Detect which cell encompasses the target text, then output its (X, Y) center coordinate. 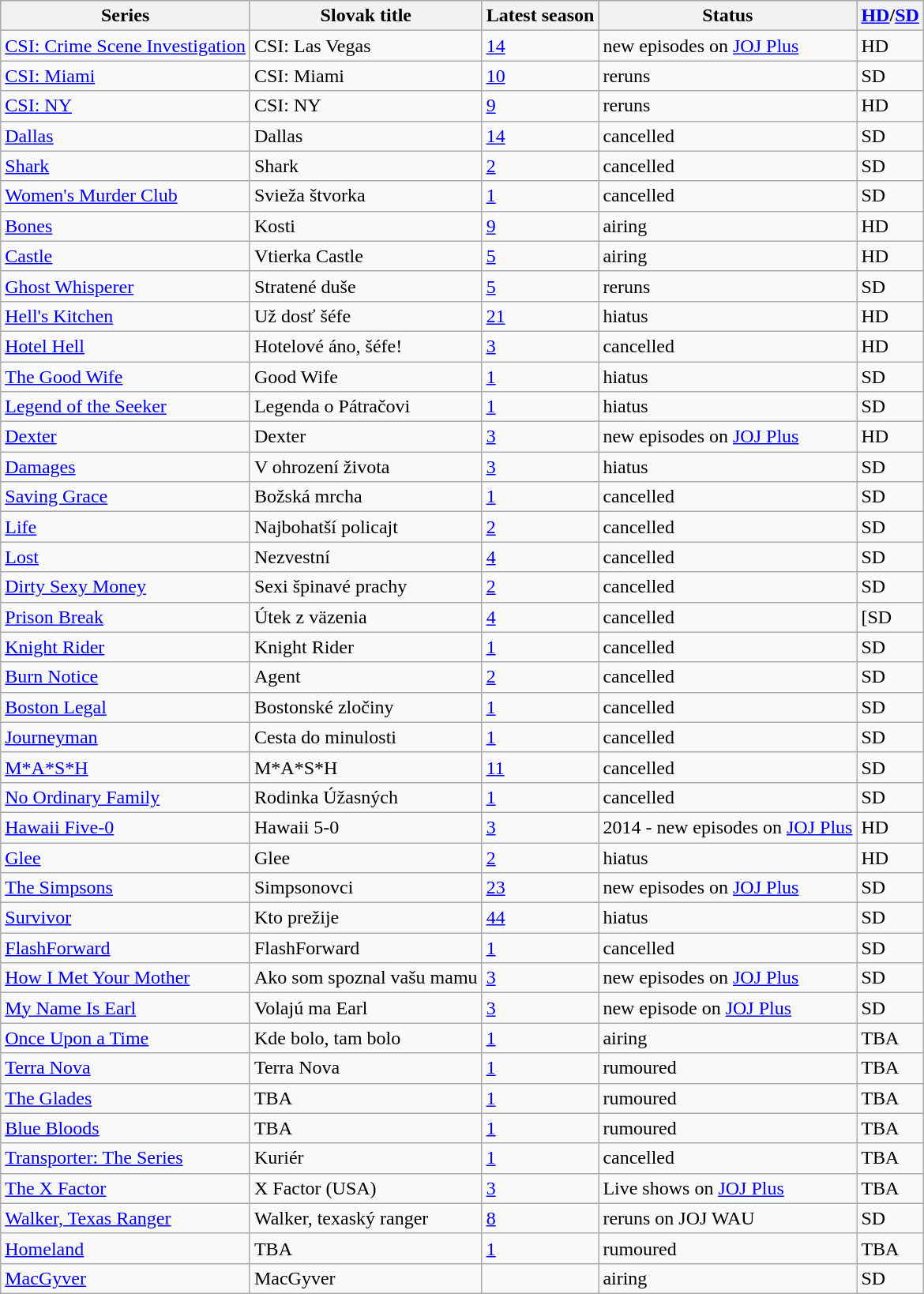
Boston Legal (126, 707)
CSI: Crime Scene Investigation (126, 46)
Live shows on JOJ Plus (728, 1188)
Series (126, 16)
Kuriér (366, 1158)
Legend of the Seeker (126, 407)
reruns on JOJ WAU (728, 1218)
Good Wife (366, 377)
Bones (126, 226)
Nezvestní (366, 557)
Slovak title (366, 16)
Walker, Texas Ranger (126, 1218)
[SD (890, 617)
Útek z väzenia (366, 617)
Ghost Whisperer (126, 286)
Božská mrcha (366, 497)
Once Upon a Time (126, 1038)
Legenda o Pátračovi (366, 407)
23 (540, 888)
Saving Grace (126, 497)
Transporter: The Series (126, 1158)
How I Met Your Mother (126, 978)
CSI: Las Vegas (366, 46)
The Glades (126, 1098)
Walker, texaský ranger (366, 1218)
Už dosť šéfe (366, 316)
X Factor (USA) (366, 1188)
Kto prežije (366, 918)
Najbohatší policajt (366, 527)
44 (540, 918)
Ako som spoznal vašu mamu (366, 978)
Kosti (366, 226)
No Ordinary Family (126, 797)
new episode on JOJ Plus (728, 1008)
Sexi špinavé prachy (366, 587)
Life (126, 527)
The Simpsons (126, 888)
Simpsonovci (366, 888)
Survivor (126, 918)
Hawaii 5-0 (366, 827)
Svieža štvorka (366, 196)
Kde bolo, tam bolo (366, 1038)
Prison Break (126, 617)
Women's Murder Club (126, 196)
Stratené duše (366, 286)
Rodinka Úžasných (366, 797)
My Name Is Earl (126, 1008)
Hawaii Five-0 (126, 827)
11 (540, 767)
Castle (126, 256)
HD/SD (890, 16)
Status (728, 16)
Homeland (126, 1248)
Cesta do minulosti (366, 737)
Latest season (540, 16)
21 (540, 316)
10 (540, 76)
V ohrození života (366, 467)
Bostonské zločiny (366, 707)
Hotelové áno, šéfe! (366, 346)
Hotel Hell (126, 346)
Burn Notice (126, 677)
Volajú ma Earl (366, 1008)
The X Factor (126, 1188)
2014 - new episodes on JOJ Plus (728, 827)
Dirty Sexy Money (126, 587)
8 (540, 1218)
Agent (366, 677)
Journeyman (126, 737)
Damages (126, 467)
Blue Bloods (126, 1128)
The Good Wife (126, 377)
Lost (126, 557)
Hell's Kitchen (126, 316)
Vtierka Castle (366, 256)
